Search for the cell housing the specified text and yield its (x, y) center coordinate. 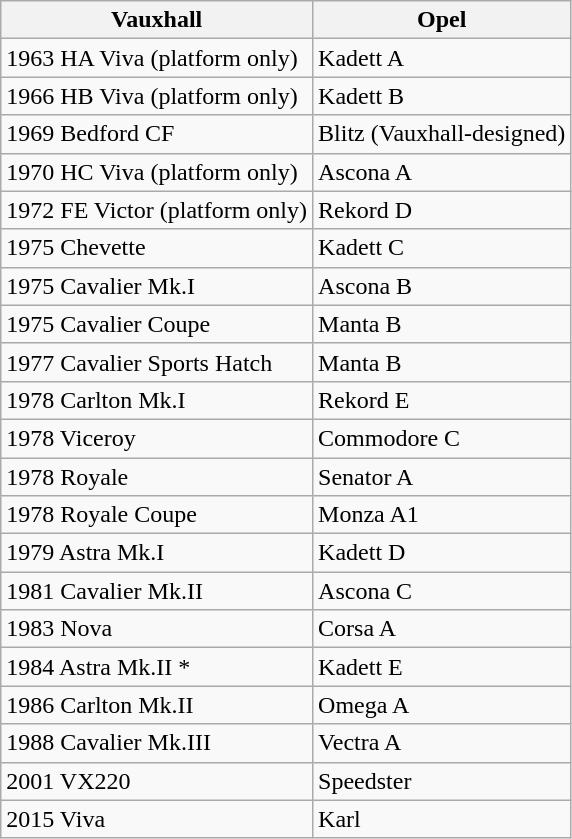
1975 Cavalier Mk.I (157, 286)
1966 HB Viva (platform only) (157, 96)
Speedster (442, 781)
Kadett E (442, 667)
Ascona B (442, 286)
1981 Cavalier Mk.II (157, 591)
Karl (442, 819)
1978 Viceroy (157, 438)
1963 HA Viva (platform only) (157, 58)
Rekord D (442, 210)
1969 Bedford CF (157, 134)
Blitz (Vauxhall-designed) (442, 134)
Ascona A (442, 172)
1984 Astra Mk.II * (157, 667)
1983 Nova (157, 629)
Corsa A (442, 629)
Senator A (442, 477)
Monza A1 (442, 515)
1975 Chevette (157, 248)
Kadett D (442, 553)
1972 FE Victor (platform only) (157, 210)
1978 Royale Coupe (157, 515)
1975 Cavalier Coupe (157, 324)
2015 Viva (157, 819)
1970 HC Viva (platform only) (157, 172)
Rekord E (442, 400)
1978 Royale (157, 477)
Omega A (442, 705)
Kadett A (442, 58)
1977 Cavalier Sports Hatch (157, 362)
Ascona C (442, 591)
2001 VX220 (157, 781)
1978 Carlton Mk.I (157, 400)
Vauxhall (157, 20)
Opel (442, 20)
1986 Carlton Mk.II (157, 705)
Kadett B (442, 96)
1988 Cavalier Mk.III (157, 743)
Kadett C (442, 248)
Commodore C (442, 438)
1979 Astra Mk.I (157, 553)
Vectra A (442, 743)
